Locate the cell with the specified text and output its (X, Y) center coordinate. 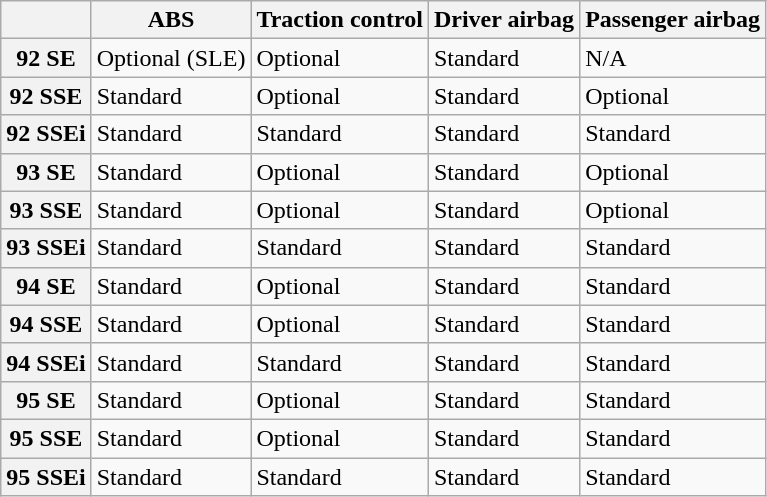
95 SSEi (46, 477)
Traction control (340, 20)
Driver airbag (504, 20)
94 SE (46, 286)
Passenger airbag (673, 20)
94 SSE (46, 324)
95 SSE (46, 438)
93 SSEi (46, 248)
93 SE (46, 172)
93 SSE (46, 210)
94 SSEi (46, 362)
N/A (673, 58)
92 SSEi (46, 134)
ABS (171, 20)
95 SE (46, 400)
Optional (SLE) (171, 58)
92 SE (46, 58)
92 SSE (46, 96)
